From the cell containing the given text, extract its center point as (X, Y) coordinate. 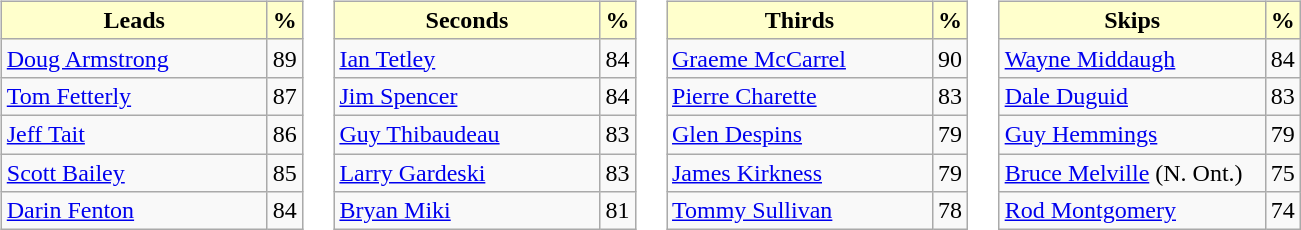
Tommy Sullivan (799, 211)
90 (950, 58)
85 (284, 173)
86 (284, 134)
89 (284, 58)
Tom Fetterly (134, 96)
Bryan Miki (467, 211)
Guy Thibaudeau (467, 134)
Leads (134, 20)
Pierre Charette (799, 96)
Graeme McCarrel (799, 58)
Thirds (799, 20)
Wayne Middaugh (1132, 58)
75 (1282, 173)
78 (950, 211)
74 (1282, 211)
Scott Bailey (134, 173)
87 (284, 96)
Larry Gardeski (467, 173)
Guy Hemmings (1132, 134)
Jeff Tait (134, 134)
Skips (1132, 20)
Bruce Melville (N. Ont.) (1132, 173)
Rod Montgomery (1132, 211)
Jim Spencer (467, 96)
Darin Fenton (134, 211)
Seconds (467, 20)
James Kirkness (799, 173)
Dale Duguid (1132, 96)
Ian Tetley (467, 58)
Doug Armstrong (134, 58)
Glen Despins (799, 134)
81 (618, 211)
